For the text-containing cell, return its midpoint in (x, y) coordinate format. 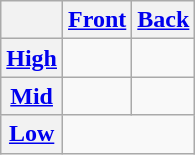
Back (164, 20)
Front (98, 20)
Low (32, 134)
High (32, 58)
Mid (32, 96)
